Identify which cell holds the provided text, then report its (X, Y) central coordinate. 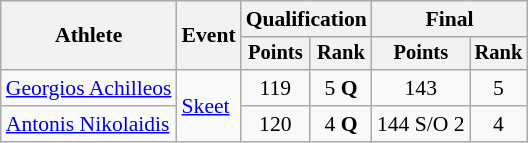
Antonis Nikolaidis (89, 124)
Georgios Achilleos (89, 88)
Skeet (209, 106)
4 (499, 124)
5 (499, 88)
120 (276, 124)
Qualification (306, 19)
5 Q (341, 88)
Event (209, 36)
143 (421, 88)
4 Q (341, 124)
Final (450, 19)
144 S/O 2 (421, 124)
119 (276, 88)
Athlete (89, 36)
